Locate the cell with the specified text and output its (x, y) center coordinate. 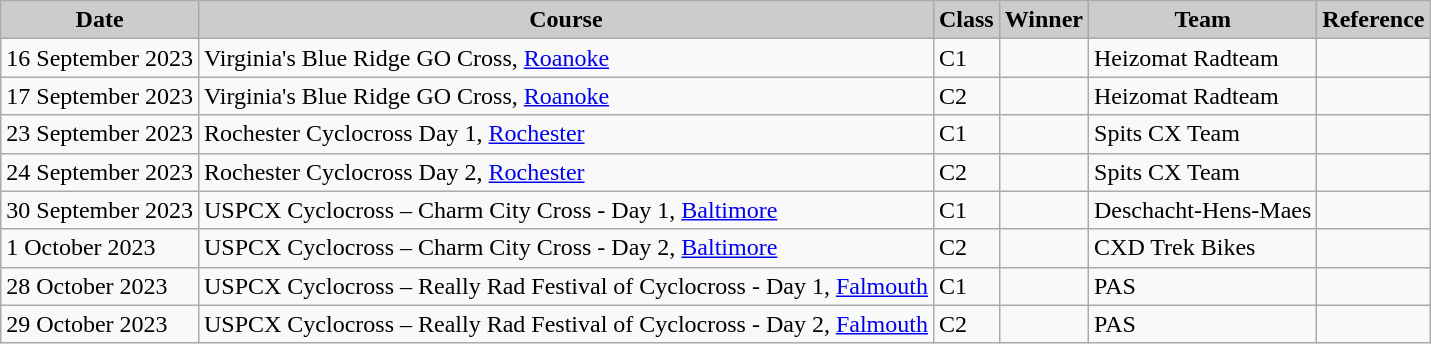
USPCX Cyclocross – Charm City Cross - Day 1, Baltimore (566, 210)
28 October 2023 (100, 286)
Winner (1044, 20)
1 October 2023 (100, 248)
16 September 2023 (100, 58)
23 September 2023 (100, 134)
Reference (1374, 20)
Class (966, 20)
USPCX Cyclocross – Really Rad Festival of Cyclocross - Day 1, Falmouth (566, 286)
USPCX Cyclocross – Really Rad Festival of Cyclocross - Day 2, Falmouth (566, 324)
29 October 2023 (100, 324)
USPCX Cyclocross – Charm City Cross - Day 2, Baltimore (566, 248)
Course (566, 20)
Date (100, 20)
Team (1203, 20)
24 September 2023 (100, 172)
CXD Trek Bikes (1203, 248)
Rochester Cyclocross Day 2, Rochester (566, 172)
Deschacht-Hens-Maes (1203, 210)
30 September 2023 (100, 210)
17 September 2023 (100, 96)
Rochester Cyclocross Day 1, Rochester (566, 134)
